Output the (x, y) coordinate of the center of the cell containing the given text.  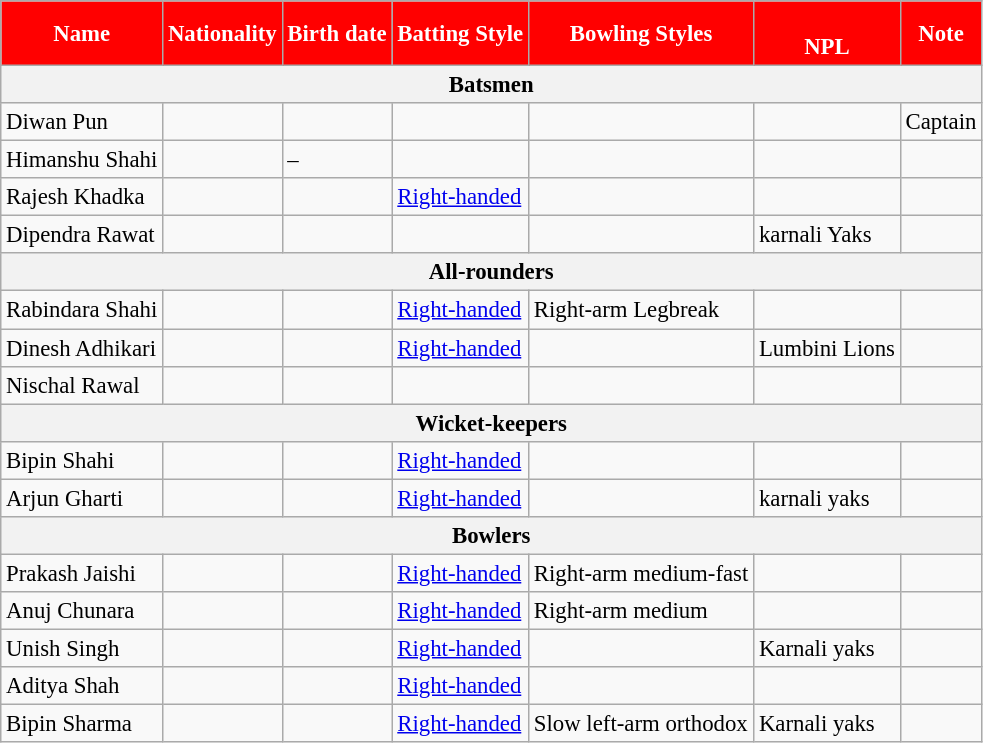
Nischal Rawal (82, 385)
Nationality (222, 34)
Bowlers (492, 536)
Captain (940, 122)
Lumbini Lions (828, 348)
Birth date (337, 34)
Himanshu Shahi (82, 160)
– (337, 160)
Anuj Chunara (82, 611)
Arjun Gharti (82, 498)
Aditya Shah (82, 686)
Right-arm Legbreak (642, 310)
Right-arm medium-fast (642, 573)
Unish Singh (82, 648)
Rabindara Shahi (82, 310)
Dipendra Rawat (82, 235)
Wicket-keepers (492, 423)
All-rounders (492, 273)
Slow left-arm orthodox (642, 724)
Batsmen (492, 85)
NPL (828, 34)
Right-arm medium (642, 611)
Batting Style (460, 34)
karnali yaks (828, 498)
Bipin Shahi (82, 460)
Diwan Pun (82, 122)
karnali Yaks (828, 235)
Prakash Jaishi (82, 573)
Name (82, 34)
Rajesh Khadka (82, 197)
Bowling Styles (642, 34)
Dinesh Adhikari (82, 348)
Note (940, 34)
Bipin Sharma (82, 724)
